Extract the [x, y] coordinate from the center of the cell holding the provided text.  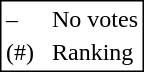
– [20, 19]
Ranking [94, 53]
No votes [94, 19]
(#) [20, 53]
